Find where the given text appears and provide that cell's center as (X, Y) coordinate. 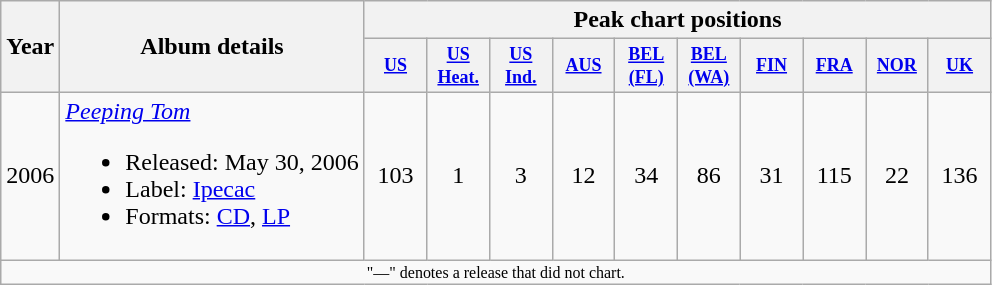
USHeat. (458, 66)
31 (772, 176)
115 (834, 176)
1 (458, 176)
NOR (898, 66)
34 (646, 176)
FRA (834, 66)
Album details (212, 47)
Year (30, 47)
AUS (584, 66)
86 (710, 176)
FIN (772, 66)
BEL (FL) (646, 66)
Peak chart positions (678, 20)
US (396, 66)
USInd. (522, 66)
12 (584, 176)
3 (522, 176)
136 (960, 176)
Peeping TomReleased: May 30, 2006Label: IpecacFormats: CD, LP (212, 176)
"—" denotes a release that did not chart. (496, 272)
103 (396, 176)
2006 (30, 176)
UK (960, 66)
22 (898, 176)
BEL (WA) (710, 66)
